Return the (x, y) coordinate for the center point of the cell that contains the specified text.  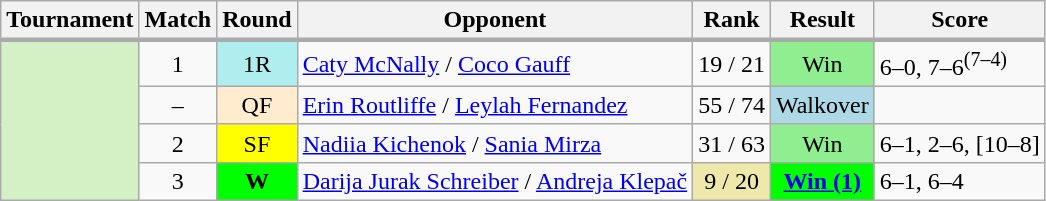
W (257, 181)
6–1, 6–4 (960, 181)
1R (257, 63)
Win (1) (822, 181)
55 / 74 (732, 105)
QF (257, 105)
Match (178, 21)
3 (178, 181)
Walkover (822, 105)
19 / 21 (732, 63)
9 / 20 (732, 181)
Erin Routliffe / Leylah Fernandez (495, 105)
Caty McNally / Coco Gauff (495, 63)
31 / 63 (732, 143)
6–0, 7–6(7–4) (960, 63)
Rank (732, 21)
Round (257, 21)
Score (960, 21)
Opponent (495, 21)
6–1, 2–6, [10–8] (960, 143)
SF (257, 143)
Darija Jurak Schreiber / Andreja Klepač (495, 181)
2 (178, 143)
1 (178, 63)
Tournament (70, 21)
– (178, 105)
Result (822, 21)
Nadiia Kichenok / Sania Mirza (495, 143)
